Identify which cell holds the provided text, then report its [x, y] central coordinate. 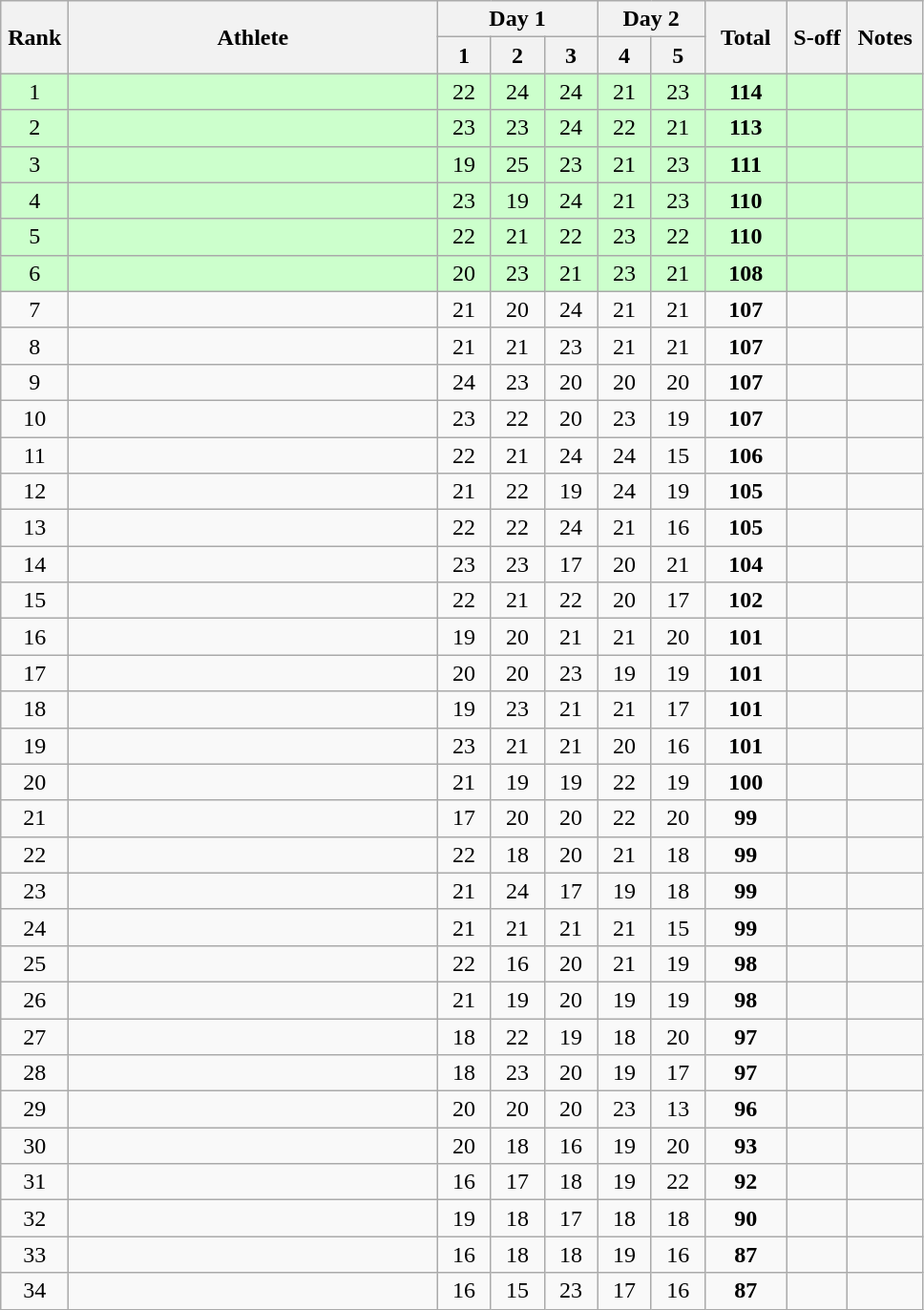
29 [34, 1109]
96 [745, 1109]
92 [745, 1182]
7 [34, 309]
106 [745, 455]
Rank [34, 37]
108 [745, 273]
Athlete [253, 37]
104 [745, 564]
14 [34, 564]
113 [745, 128]
6 [34, 273]
27 [34, 1036]
93 [745, 1146]
33 [34, 1255]
30 [34, 1146]
102 [745, 601]
9 [34, 382]
Notes [886, 37]
100 [745, 782]
31 [34, 1182]
8 [34, 346]
26 [34, 1000]
90 [745, 1218]
Day 1 [517, 19]
12 [34, 492]
Total [745, 37]
10 [34, 418]
111 [745, 164]
S-off [817, 37]
114 [745, 92]
11 [34, 455]
32 [34, 1218]
Day 2 [651, 19]
34 [34, 1291]
28 [34, 1073]
